Scan for the cell matching the given text and deliver its (X, Y) coordinate at center. 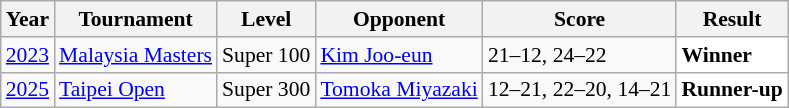
Year (28, 19)
Super 300 (266, 90)
12–21, 22–20, 14–21 (580, 90)
2025 (28, 90)
Tournament (136, 19)
21–12, 24–22 (580, 55)
Score (580, 19)
Level (266, 19)
Super 100 (266, 55)
Tomoka Miyazaki (398, 90)
Opponent (398, 19)
Malaysia Masters (136, 55)
Winner (732, 55)
Runner-up (732, 90)
Result (732, 19)
Kim Joo-eun (398, 55)
2023 (28, 55)
Taipei Open (136, 90)
